From the cell containing the given text, extract its center point as (x, y) coordinate. 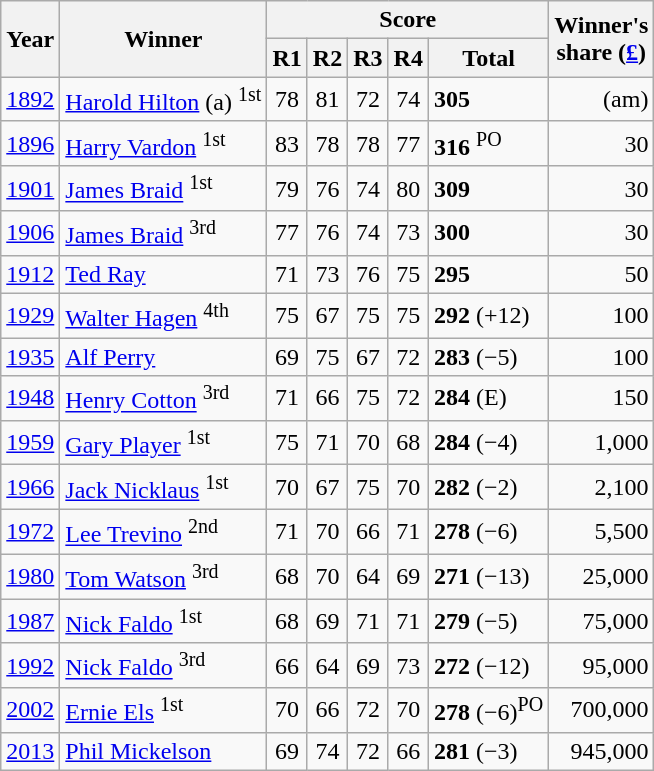
Henry Cotton 3rd (164, 398)
1980 (30, 576)
81 (327, 100)
150 (602, 398)
Alf Perry (164, 357)
1906 (30, 234)
Gary Player 1st (164, 442)
Winner'sshare (£) (602, 39)
278 (−6)PO (488, 710)
R3 (368, 58)
Nick Faldo 3rd (164, 666)
Walter Hagen 4th (164, 316)
300 (488, 234)
Tom Watson 3rd (164, 576)
292 (+12) (488, 316)
1,000 (602, 442)
2013 (30, 751)
Lee Trevino 2nd (164, 532)
80 (408, 188)
1959 (30, 442)
1948 (30, 398)
R2 (327, 58)
Jack Nicklaus 1st (164, 488)
700,000 (602, 710)
Winner (164, 39)
50 (602, 274)
281 (−3) (488, 751)
James Braid 1st (164, 188)
1935 (30, 357)
295 (488, 274)
Ted Ray (164, 274)
Phil Mickelson (164, 751)
1929 (30, 316)
284 (E) (488, 398)
283 (−5) (488, 357)
Year (30, 39)
James Braid 3rd (164, 234)
(am) (602, 100)
2002 (30, 710)
83 (287, 144)
Score (408, 20)
1912 (30, 274)
271 (−13) (488, 576)
278 (−6) (488, 532)
279 (−5) (488, 622)
R1 (287, 58)
1972 (30, 532)
1901 (30, 188)
75,000 (602, 622)
Nick Faldo 1st (164, 622)
Harold Hilton (a) 1st (164, 100)
1892 (30, 100)
316 PO (488, 144)
2,100 (602, 488)
1992 (30, 666)
1966 (30, 488)
Harry Vardon 1st (164, 144)
309 (488, 188)
272 (−12) (488, 666)
R4 (408, 58)
5,500 (602, 532)
Ernie Els 1st (164, 710)
305 (488, 100)
95,000 (602, 666)
Total (488, 58)
284 (−4) (488, 442)
282 (−2) (488, 488)
1896 (30, 144)
25,000 (602, 576)
79 (287, 188)
945,000 (602, 751)
1987 (30, 622)
